Determine the [x, y] coordinate at the center of the cell enclosing the given text.  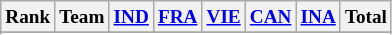
CAN [270, 17]
IND [131, 17]
FRA [178, 17]
Team [82, 17]
Rank [28, 17]
Total [366, 17]
INA [318, 17]
VIE [224, 17]
